Output the [x, y] coordinate of the center of the cell containing the given text.  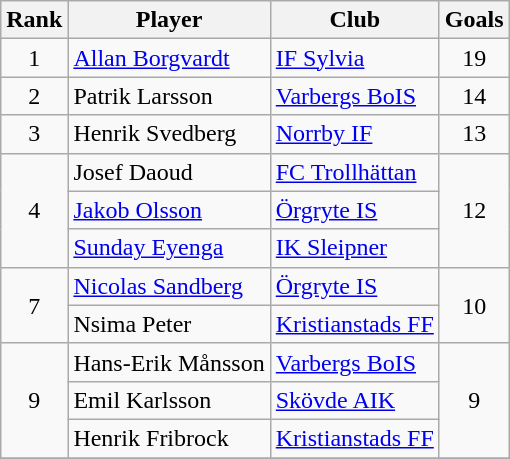
IK Sleipner [354, 248]
Nsima Peter [169, 324]
1 [34, 58]
Jakob Olsson [169, 210]
Norrby IF [354, 134]
Rank [34, 20]
Goals [474, 20]
2 [34, 96]
7 [34, 305]
Henrik Fribrock [169, 438]
13 [474, 134]
10 [474, 305]
Player [169, 20]
14 [474, 96]
12 [474, 210]
Skövde AIK [354, 400]
Patrik Larsson [169, 96]
Club [354, 20]
Josef Daoud [169, 172]
Nicolas Sandberg [169, 286]
Sunday Eyenga [169, 248]
Hans-Erik Månsson [169, 362]
4 [34, 210]
Emil Karlsson [169, 400]
Allan Borgvardt [169, 58]
FC Trollhättan [354, 172]
3 [34, 134]
19 [474, 58]
Henrik Svedberg [169, 134]
IF Sylvia [354, 58]
